Find where the given text appears and provide that cell's center as (X, Y) coordinate. 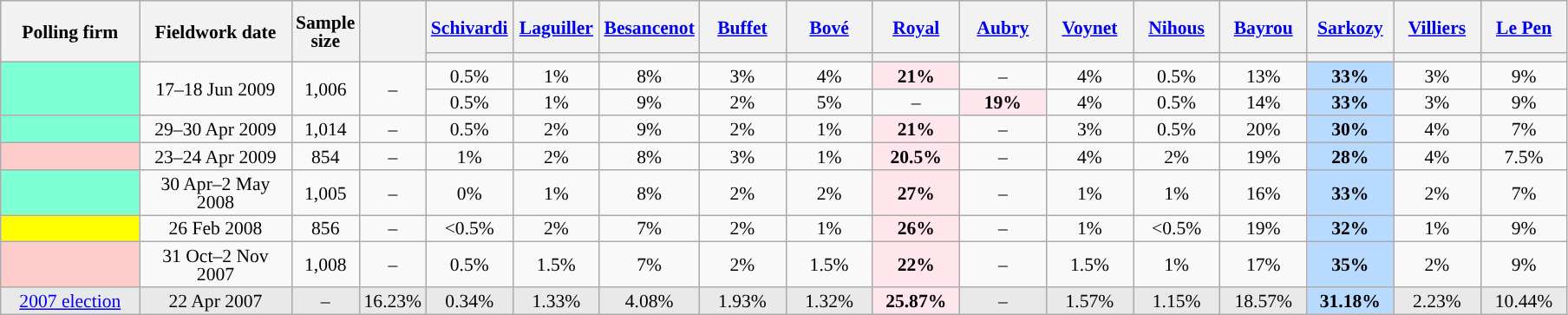
4.08% (649, 300)
16.23% (392, 300)
Samplesize (325, 31)
1.93% (742, 300)
30 Apr–2 May 2008 (215, 193)
Buffet (742, 27)
23–24 Apr 2009 (215, 156)
35% (1350, 265)
28% (1350, 156)
Royal (916, 27)
Besancenot (649, 27)
29–30 Apr 2009 (215, 130)
10.44% (1524, 300)
22% (916, 265)
18.57% (1264, 300)
20% (1264, 130)
Schivardi (469, 27)
26% (916, 229)
1.57% (1089, 300)
Nihous (1177, 27)
2.23% (1437, 300)
20.5% (916, 156)
30% (1350, 130)
Sarkozy (1350, 27)
Fieldwork date (215, 31)
25.87% (916, 300)
1.33% (556, 300)
Bayrou (1264, 27)
Laguiller (556, 27)
17% (1264, 265)
7.5% (1524, 156)
856 (325, 229)
Aubry (1003, 27)
13% (1264, 75)
2007 election (70, 300)
Le Pen (1524, 27)
32% (1350, 229)
1,008 (325, 265)
17–18 Jun 2009 (215, 89)
0% (469, 193)
Voynet (1089, 27)
854 (325, 156)
16% (1264, 193)
27% (916, 193)
14% (1264, 102)
1,006 (325, 89)
1.32% (829, 300)
Bové (829, 27)
31.18% (1350, 300)
22 Apr 2007 (215, 300)
1,005 (325, 193)
Villiers (1437, 27)
5% (829, 102)
1.15% (1177, 300)
26 Feb 2008 (215, 229)
Polling firm (70, 31)
1,014 (325, 130)
0.34% (469, 300)
31 Oct–2 Nov 2007 (215, 265)
